From the cell containing the given text, extract its center point as (x, y) coordinate. 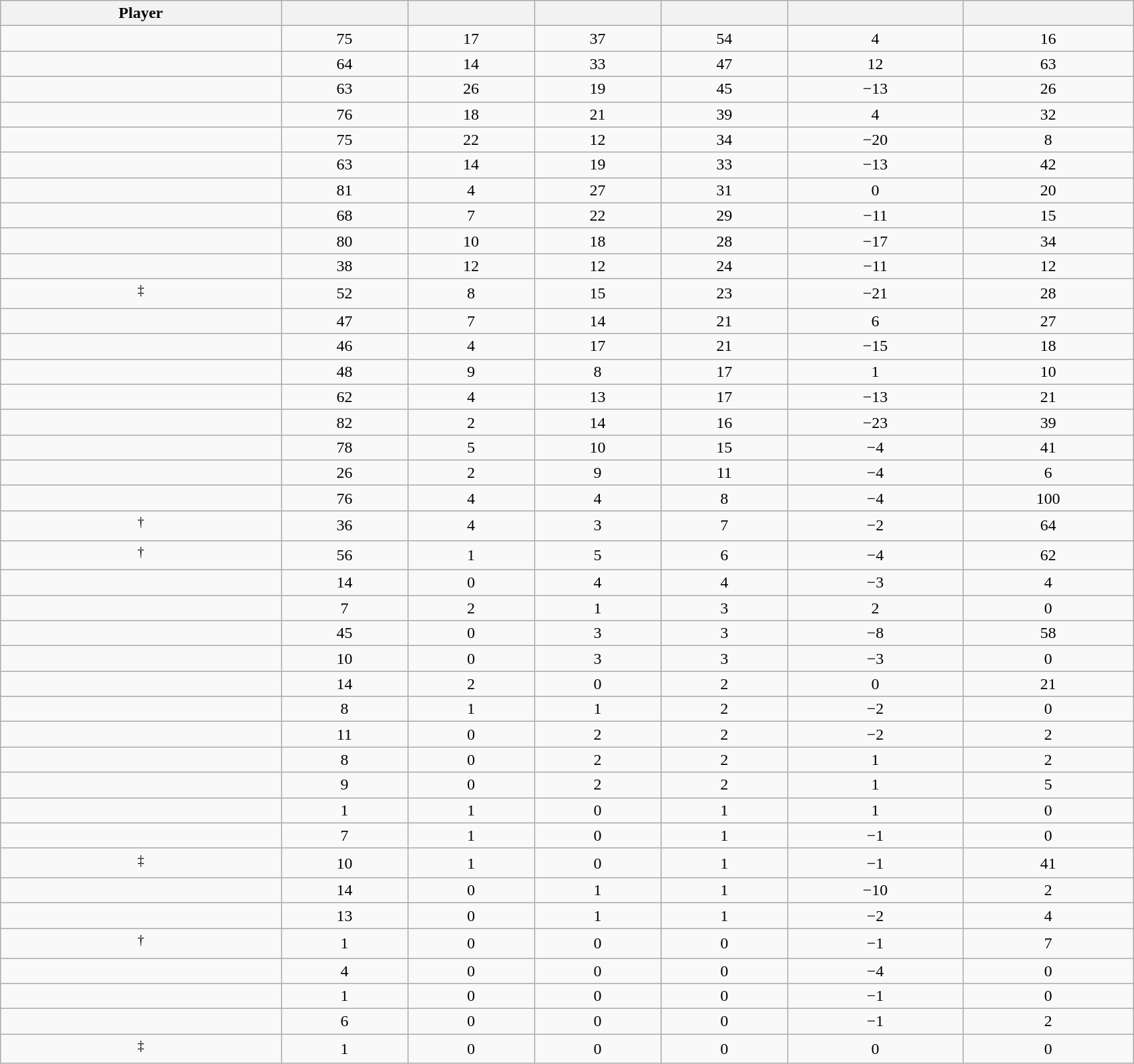
24 (724, 266)
78 (344, 447)
31 (724, 190)
−8 (875, 633)
37 (598, 39)
52 (344, 294)
20 (1048, 190)
−20 (875, 140)
58 (1048, 633)
48 (344, 372)
100 (1048, 498)
32 (1048, 114)
82 (344, 422)
−15 (875, 346)
−10 (875, 891)
Player (141, 13)
68 (344, 215)
29 (724, 215)
56 (344, 556)
42 (1048, 165)
46 (344, 346)
54 (724, 39)
80 (344, 241)
−23 (875, 422)
81 (344, 190)
38 (344, 266)
23 (724, 294)
36 (344, 525)
−21 (875, 294)
−17 (875, 241)
